Output the [x, y] coordinate of the center of the cell containing the given text.  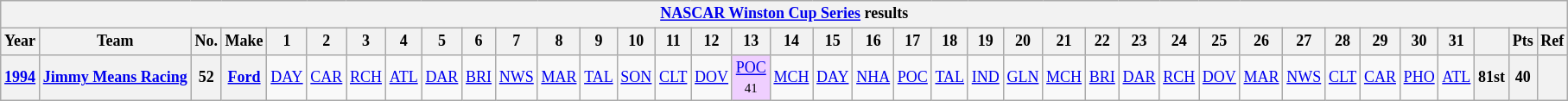
31 [1457, 41]
SON [636, 78]
3 [366, 41]
14 [791, 41]
18 [949, 41]
30 [1419, 41]
2 [327, 41]
52 [206, 78]
11 [674, 41]
28 [1343, 41]
NASCAR Winston Cup Series results [784, 14]
13 [751, 41]
4 [403, 41]
PHO [1419, 78]
POC41 [751, 78]
19 [985, 41]
15 [833, 41]
23 [1139, 41]
Pts [1522, 41]
10 [636, 41]
22 [1102, 41]
GLN [1023, 78]
Jimmy Means Racing [115, 78]
7 [517, 41]
12 [712, 41]
6 [479, 41]
40 [1522, 78]
8 [559, 41]
17 [912, 41]
IND [985, 78]
25 [1220, 41]
Team [115, 41]
Ref [1552, 41]
Make [244, 41]
24 [1179, 41]
81st [1492, 78]
26 [1261, 41]
5 [442, 41]
Ford [244, 78]
16 [873, 41]
21 [1064, 41]
POC [912, 78]
20 [1023, 41]
9 [599, 41]
Year [21, 41]
29 [1381, 41]
1 [287, 41]
1994 [21, 78]
No. [206, 41]
NHA [873, 78]
27 [1305, 41]
